Find where the given text appears and provide that cell's center as [x, y] coordinate. 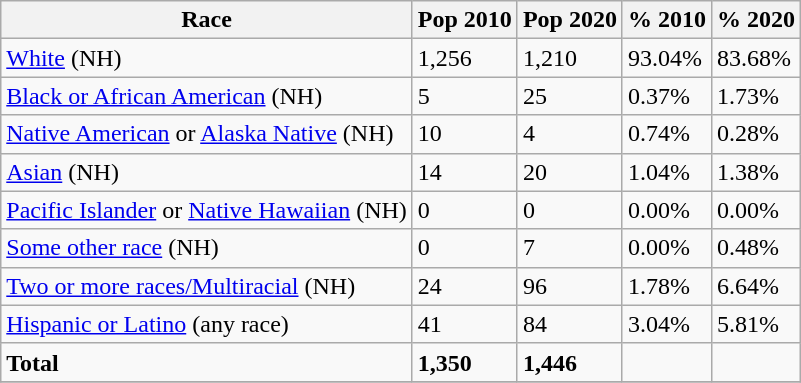
% 2010 [666, 20]
Asian (NH) [207, 172]
7 [570, 248]
96 [570, 286]
% 2020 [756, 20]
1.78% [666, 286]
Pop 2020 [570, 20]
6.64% [756, 286]
10 [464, 134]
24 [464, 286]
5.81% [756, 324]
84 [570, 324]
Some other race (NH) [207, 248]
5 [464, 96]
1,446 [570, 362]
1,210 [570, 58]
1.38% [756, 172]
Pacific Islander or Native Hawaiian (NH) [207, 210]
20 [570, 172]
3.04% [666, 324]
0.48% [756, 248]
1,350 [464, 362]
1.73% [756, 96]
4 [570, 134]
41 [464, 324]
93.04% [666, 58]
Black or African American (NH) [207, 96]
83.68% [756, 58]
1.04% [666, 172]
White (NH) [207, 58]
Total [207, 362]
Two or more races/Multiracial (NH) [207, 286]
14 [464, 172]
1,256 [464, 58]
Hispanic or Latino (any race) [207, 324]
Race [207, 20]
Native American or Alaska Native (NH) [207, 134]
25 [570, 96]
0.37% [666, 96]
0.74% [666, 134]
0.28% [756, 134]
Pop 2010 [464, 20]
